Extract the (x, y) coordinate from the center of the cell holding the provided text.  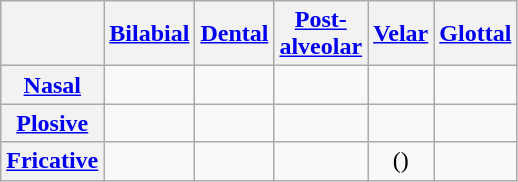
Nasal (52, 85)
Dental (234, 34)
Glottal (476, 34)
Post-alveolar (321, 34)
Bilabial (150, 34)
Fricative (52, 161)
Plosive (52, 123)
Velar (401, 34)
() (401, 161)
